Detect which cell encompasses the target text, then output its [X, Y] center coordinate. 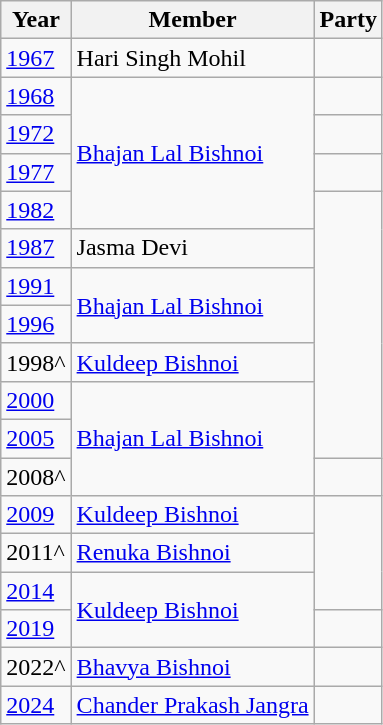
2000 [36, 400]
2005 [36, 438]
1982 [36, 210]
Chander Prakash Jangra [192, 705]
2009 [36, 515]
Party [348, 20]
Renuka Bishnoi [192, 553]
1987 [36, 248]
Year [36, 20]
1968 [36, 96]
1998^ [36, 362]
Member [192, 20]
2024 [36, 705]
Jasma Devi [192, 248]
2014 [36, 591]
2008^ [36, 477]
1972 [36, 134]
2022^ [36, 667]
Bhavya Bishnoi [192, 667]
2019 [36, 629]
1977 [36, 172]
2011^ [36, 553]
Hari Singh Mohil [192, 58]
1991 [36, 286]
1996 [36, 324]
1967 [36, 58]
